Find where the given text appears and provide that cell's center as (X, Y) coordinate. 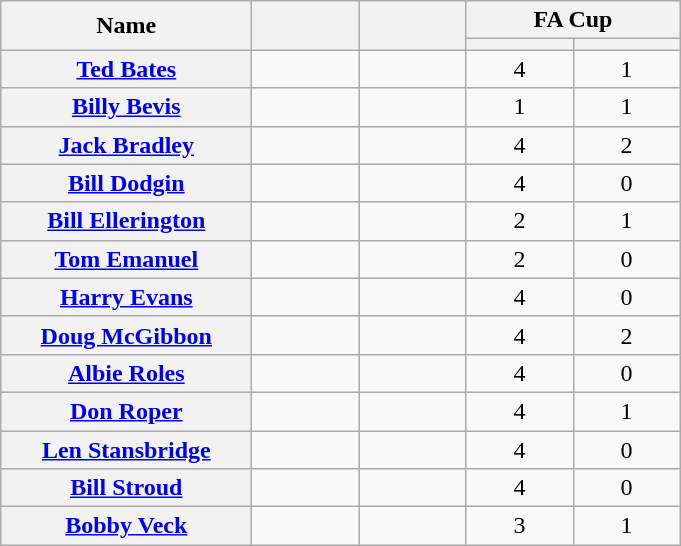
3 (520, 526)
Harry Evans (126, 297)
Bill Dodgin (126, 183)
FA Cup (573, 20)
Doug McGibbon (126, 335)
Jack Bradley (126, 145)
Tom Emanuel (126, 259)
Albie Roles (126, 373)
Ted Bates (126, 69)
Don Roper (126, 411)
Bobby Veck (126, 526)
Len Stansbridge (126, 449)
Name (126, 26)
Bill Stroud (126, 488)
Bill Ellerington (126, 221)
Billy Bevis (126, 107)
